Provide the (X, Y) coordinate of the cell's center where the given text is located.  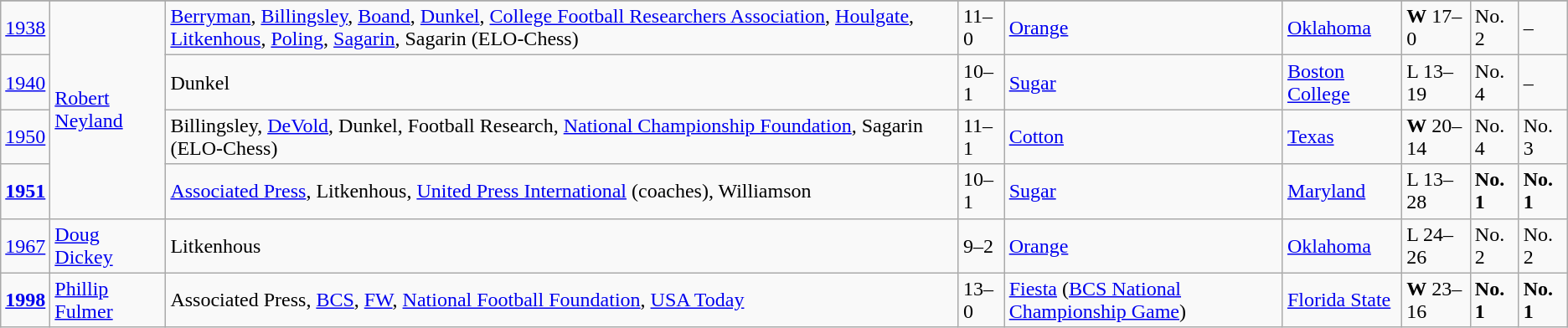
11–1 (982, 137)
Robert Neyland (108, 110)
Litkenhous (563, 246)
Cotton (1143, 137)
Doug Dickey (108, 246)
Dunkel (563, 82)
1951 (25, 191)
No. 3 (1543, 137)
Associated Press, BCS, FW, National Football Foundation, USA Today (563, 300)
Florida State (1342, 300)
Associated Press, Litkenhous, United Press International (coaches), Williamson (563, 191)
W 23–16 (1436, 300)
13–0 (982, 300)
L 13–28 (1436, 191)
Texas (1342, 137)
Phillip Fulmer (108, 300)
W 17–0 (1436, 28)
L 24–26 (1436, 246)
1998 (25, 300)
Berryman, Billingsley, Boand, Dunkel, College Football Researchers Association, Houlgate, Litkenhous, Poling, Sagarin, Sagarin (ELO-Chess) (563, 28)
1967 (25, 246)
9–2 (982, 246)
11–0 (982, 28)
1938 (25, 28)
Boston College (1342, 82)
W 20–14 (1436, 137)
Billingsley, DeVold, Dunkel, Football Research, National Championship Foundation, Sagarin (ELO-Chess) (563, 137)
1950 (25, 137)
Maryland (1342, 191)
L 13–19 (1436, 82)
1940 (25, 82)
Fiesta (BCS National Championship Game) (1143, 300)
